Output the (x, y) coordinate of the center of the cell containing the given text.  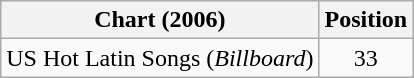
33 (366, 58)
Position (366, 20)
US Hot Latin Songs (Billboard) (160, 58)
Chart (2006) (160, 20)
